Determine the [x, y] coordinate at the center of the cell enclosing the given text.  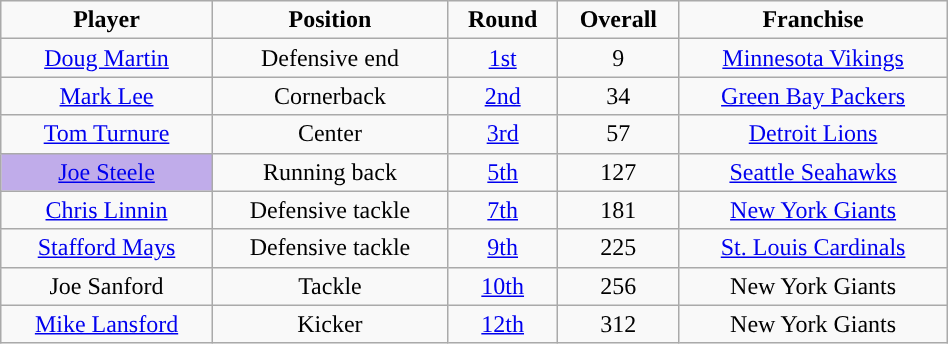
181 [618, 210]
Doug Martin [107, 58]
Tom Turnure [107, 134]
57 [618, 134]
Running back [330, 172]
Minnesota Vikings [813, 58]
10th [503, 286]
9 [618, 58]
Overall [618, 20]
5th [503, 172]
Joe Sanford [107, 286]
34 [618, 96]
7th [503, 210]
1st [503, 58]
Green Bay Packers [813, 96]
312 [618, 324]
St. Louis Cardinals [813, 248]
Joe Steele [107, 172]
Kicker [330, 324]
Cornerback [330, 96]
9th [503, 248]
Position [330, 20]
225 [618, 248]
Player [107, 20]
Tackle [330, 286]
127 [618, 172]
12th [503, 324]
Detroit Lions [813, 134]
Franchise [813, 20]
256 [618, 286]
3rd [503, 134]
Center [330, 134]
Round [503, 20]
Defensive end [330, 58]
2nd [503, 96]
Mark Lee [107, 96]
Seattle Seahawks [813, 172]
Chris Linnin [107, 210]
Mike Lansford [107, 324]
Stafford Mays [107, 248]
